For the text-containing cell, return its midpoint in [x, y] coordinate format. 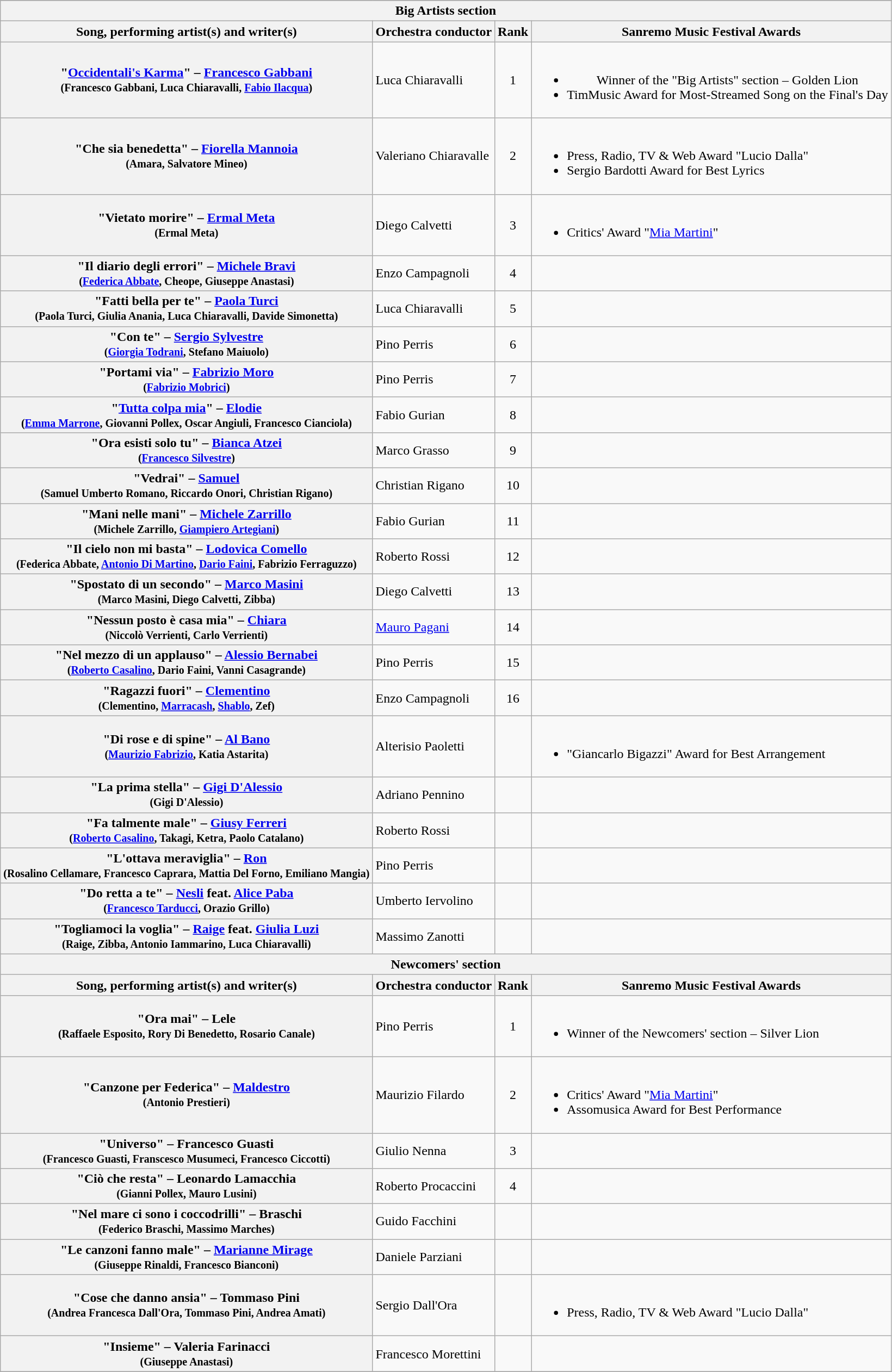
Alterisio Paoletti [434, 746]
"Di rose e di spine" – Al Bano(Maurizio Fabrizio, Katia Astarita) [187, 746]
Winner of the Newcomers' section – Silver Lion [711, 1026]
Sergio Dall'Ora [434, 1305]
Daniele Parziani [434, 1257]
Mauro Pagani [434, 628]
"Nel mezzo di un applauso" – Alessio Bernabei(Roberto Casalino, Dario Faini, Vanni Casagrande) [187, 662]
"Giancarlo Bigazzi" Award for Best Arrangement [711, 746]
11 [513, 521]
"Fa talmente male" – Giusy Ferreri(Roberto Casalino, Takagi, Ketra, Paolo Catalano) [187, 830]
"Do retta a te" – Nesli feat. Alice Paba(Francesco Tarducci, Orazio Grillo) [187, 901]
"Nessun posto è casa mia" – Chiara(Niccolò Verrienti, Carlo Verrienti) [187, 628]
"Ciò che resta" – Leonardo Lamacchia(Gianni Pollex, Mauro Lusini) [187, 1187]
8 [513, 414]
Giulio Nenna [434, 1151]
"Togliamoci la voglia" – Raige feat. Giulia Luzi(Raige, Zibba, Antonio Iammarino, Luca Chiaravalli) [187, 936]
"Mani nelle mani" – Michele Zarrillo(Michele Zarrillo, Giampiero Artegiani) [187, 521]
"Universo" – Francesco Guasti(Francesco Guasti, Franscesco Musumeci, Francesco Ciccotti) [187, 1151]
"L'ottava meraviglia" – Ron(Rosalino Cellamare, Francesco Caprara, Mattia Del Forno, Emiliano Mangia) [187, 866]
5 [513, 309]
"Fatti bella per te" – Paola Turci(Paola Turci, Giulia Anania, Luca Chiaravalli, Davide Simonetta) [187, 309]
6 [513, 344]
"La prima stella" – Gigi D'Alessio(Gigi D'Alessio) [187, 795]
16 [513, 698]
Marco Grasso [434, 450]
Valeriano Chiaravalle [434, 156]
"Nel mare ci sono i coccodrilli" – Braschi(Federico Braschi, Massimo Marches) [187, 1221]
"Vietato morire" – Ermal Meta(Ermal Meta) [187, 225]
14 [513, 628]
10 [513, 485]
"Con te" – Sergio Sylvestre(Giorgia Todrani, Stefano Maiuolo) [187, 344]
Francesco Morettini [434, 1354]
Massimo Zanotti [434, 936]
Maurizio Filardo [434, 1095]
"Cose che danno ansia" – Tommaso Pini(Andrea Francesca Dall'Ora, Tommaso Pini, Andrea Amati) [187, 1305]
"Vedrai" – Samuel(Samuel Umberto Romano, Riccardo Onori, Christian Rigano) [187, 485]
9 [513, 450]
Big Artists section [446, 11]
15 [513, 662]
Critics' Award "Mia Martini"Assomusica Award for Best Performance [711, 1095]
Adriano Pennino [434, 795]
13 [513, 592]
Umberto Iervolino [434, 901]
"Il diario degli errori" – Michele Bravi(Federica Abbate, Cheope, Giuseppe Anastasi) [187, 273]
"Il cielo non mi basta" – Lodovica Comello(Federica Abbate, Antonio Di Martino, Dario Faini, Fabrizio Ferraguzzo) [187, 557]
"Portami via" – Fabrizio Moro(Fabrizio Mobrici) [187, 380]
"Ragazzi fuori" – Clementino(Clementino, Marracash, Shablo, Zef) [187, 698]
Critics' Award "Mia Martini" [711, 225]
"Ora mai" – Lele(Raffaele Esposito, Rory Di Benedetto, Rosario Canale) [187, 1026]
"Occidentali's Karma" – Francesco Gabbani(Francesco Gabbani, Luca Chiaravalli, Fabio Ilacqua) [187, 80]
"Ora esisti solo tu" – Bianca Atzei(Francesco Silvestre) [187, 450]
"Canzone per Federica" – Maldestro(Antonio Prestieri) [187, 1095]
Winner of the "Big Artists" section – Golden LionTimMusic Award for Most-Streamed Song on the Final's Day [711, 80]
"Tutta colpa mia" – Elodie(Emma Marrone, Giovanni Pollex, Oscar Angiuli, Francesco Cianciola) [187, 414]
"Spostato di un secondo" – Marco Masini(Marco Masini, Diego Calvetti, Zibba) [187, 592]
Guido Facchini [434, 1221]
"Che sia benedetta" – Fiorella Mannoia(Amara, Salvatore Mineo) [187, 156]
Press, Radio, TV & Web Award "Lucio Dalla" [711, 1305]
"Insieme" – Valeria Farinacci(Giuseppe Anastasi) [187, 1354]
Newcomers' section [446, 964]
Roberto Procaccini [434, 1187]
Press, Radio, TV & Web Award "Lucio Dalla"Sergio Bardotti Award for Best Lyrics [711, 156]
7 [513, 380]
Christian Rigano [434, 485]
12 [513, 557]
"Le canzoni fanno male" – Marianne Mirage(Giuseppe Rinaldi, Francesco Bianconi) [187, 1257]
